Scan for the cell matching the given text and deliver its (x, y) coordinate at center. 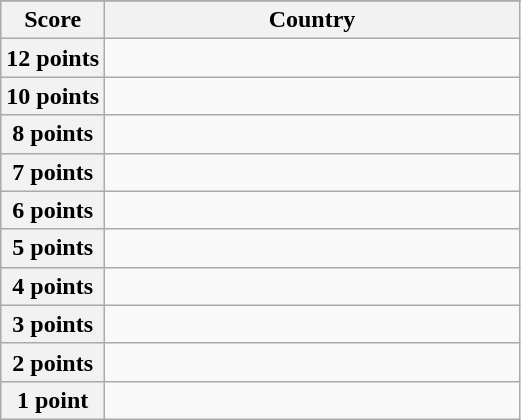
3 points (53, 324)
7 points (53, 172)
10 points (53, 96)
Score (53, 20)
8 points (53, 134)
2 points (53, 362)
4 points (53, 286)
5 points (53, 248)
Country (312, 20)
12 points (53, 58)
6 points (53, 210)
1 point (53, 400)
